Extract the [X, Y] coordinate from the center of the cell holding the provided text.  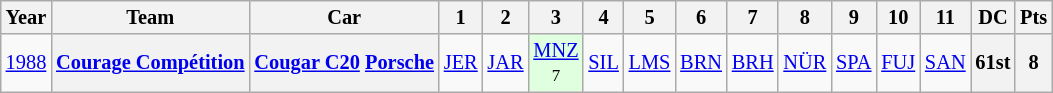
JAR [506, 63]
10 [898, 17]
FUJ [898, 63]
SIL [603, 63]
SPA [854, 63]
BRN [701, 63]
BRH [753, 63]
61st [992, 63]
4 [603, 17]
Cougar C20 Porsche [344, 63]
11 [945, 17]
5 [650, 17]
2 [506, 17]
MNZ7 [556, 63]
Courage Compétition [150, 63]
3 [556, 17]
Pts [1034, 17]
1988 [26, 63]
Year [26, 17]
DC [992, 17]
SAN [945, 63]
Car [344, 17]
1 [461, 17]
JER [461, 63]
7 [753, 17]
9 [854, 17]
NÜR [804, 63]
Team [150, 17]
LMS [650, 63]
6 [701, 17]
